Detect which cell encompasses the target text, then output its [x, y] center coordinate. 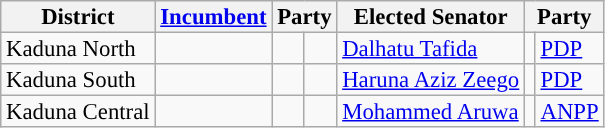
Dalhatu Tafida [431, 49]
Haruna Aziz Zeego [431, 80]
Kaduna North [78, 49]
District [78, 17]
Kaduna Central [78, 112]
ANPP [570, 112]
Kaduna South [78, 80]
Elected Senator [431, 17]
Mohammed Aruwa [431, 112]
Incumbent [214, 17]
